From the cell containing the given text, extract its center point as (x, y) coordinate. 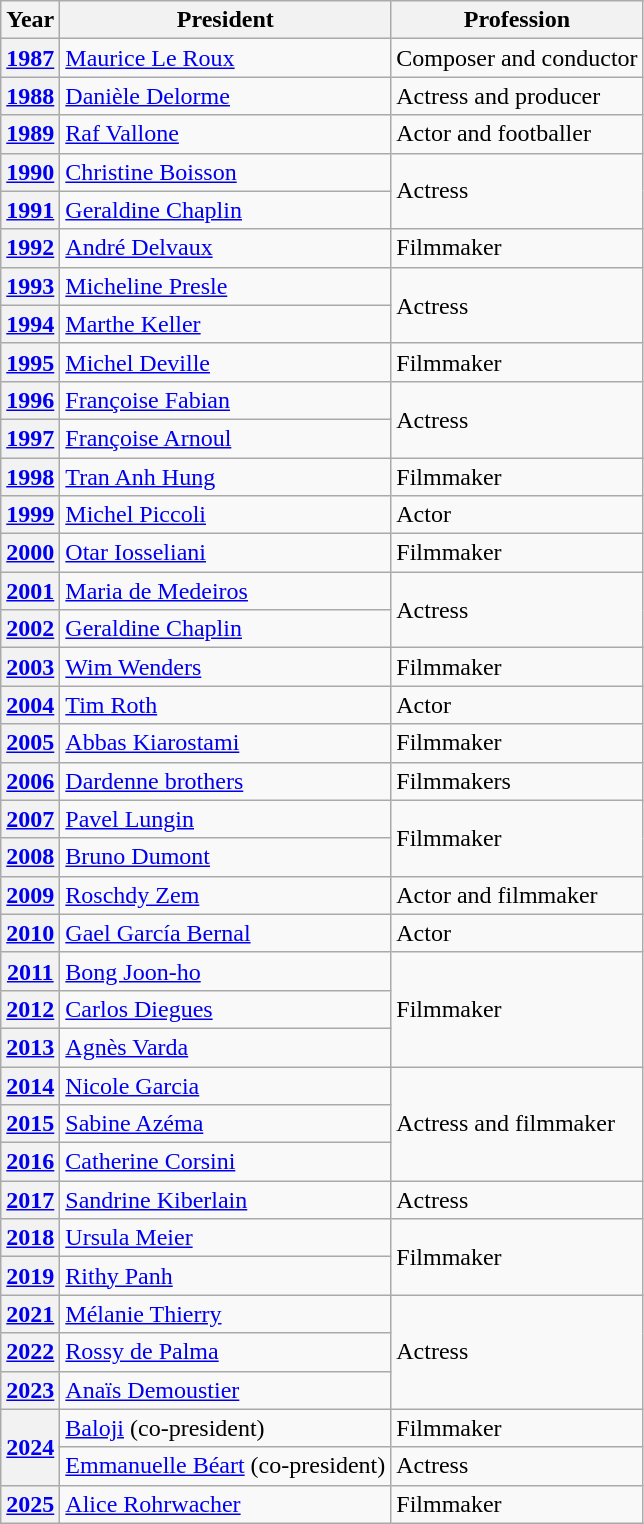
2024 (30, 1447)
1992 (30, 248)
Sabine Azéma (226, 1124)
2022 (30, 1352)
Gael García Bernal (226, 933)
2005 (30, 743)
Actor and footballer (517, 134)
2016 (30, 1162)
Otar Iosseliani (226, 553)
2025 (30, 1504)
Danièle Delorme (226, 96)
Actor and filmmaker (517, 895)
1987 (30, 58)
1997 (30, 438)
Rossy de Palma (226, 1352)
1994 (30, 324)
Emmanuelle Béart (co-president) (226, 1466)
2001 (30, 591)
1989 (30, 134)
Pavel Lungin (226, 819)
2003 (30, 667)
2014 (30, 1085)
1995 (30, 362)
1993 (30, 286)
Sandrine Kiberlain (226, 1200)
2009 (30, 895)
Composer and conductor (517, 58)
Carlos Diegues (226, 1009)
2006 (30, 781)
Actress and filmmaker (517, 1123)
Tim Roth (226, 705)
1991 (30, 210)
Michel Piccoli (226, 515)
Wim Wenders (226, 667)
2010 (30, 933)
1999 (30, 515)
2021 (30, 1314)
Maria de Medeiros (226, 591)
Roschdy Zem (226, 895)
André Delvaux (226, 248)
Françoise Arnoul (226, 438)
2002 (30, 629)
2011 (30, 971)
Nicole Garcia (226, 1085)
Catherine Corsini (226, 1162)
2017 (30, 1200)
1988 (30, 96)
Profession (517, 20)
Michel Deville (226, 362)
Micheline Presle (226, 286)
2008 (30, 857)
Rithy Panh (226, 1276)
Actress and producer (517, 96)
Baloji (co-president) (226, 1428)
2013 (30, 1047)
Ursula Meier (226, 1238)
1998 (30, 477)
Anaïs Demoustier (226, 1390)
2019 (30, 1276)
2004 (30, 705)
Tran Anh Hung (226, 477)
Christine Boisson (226, 172)
1990 (30, 172)
Year (30, 20)
Mélanie Thierry (226, 1314)
Filmmakers (517, 781)
Dardenne brothers (226, 781)
Raf Vallone (226, 134)
Agnès Varda (226, 1047)
2007 (30, 819)
2018 (30, 1238)
Françoise Fabian (226, 400)
2000 (30, 553)
2012 (30, 1009)
1996 (30, 400)
Maurice Le Roux (226, 58)
Marthe Keller (226, 324)
President (226, 20)
Alice Rohrwacher (226, 1504)
2023 (30, 1390)
Bong Joon-ho (226, 971)
2015 (30, 1124)
Abbas Kiarostami (226, 743)
Bruno Dumont (226, 857)
